Find where the given text appears and provide that cell's center as [x, y] coordinate. 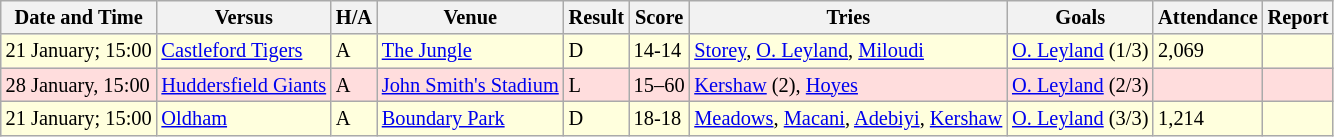
2,069 [1208, 51]
Attendance [1208, 17]
O. Leyland (3/3) [1080, 118]
L [596, 85]
Oldham [244, 118]
28 January, 15:00 [79, 85]
Tries [848, 17]
Date and Time [79, 17]
Castleford Tigers [244, 51]
Venue [470, 17]
18-18 [660, 118]
Huddersfield Giants [244, 85]
14-14 [660, 51]
Versus [244, 17]
Kershaw (2), Hoyes [848, 85]
Meadows, Macani, Adebiyi, Kershaw [848, 118]
O. Leyland (1/3) [1080, 51]
Storey, O. Leyland, Miloudi [848, 51]
Goals [1080, 17]
The Jungle [470, 51]
15–60 [660, 85]
Result [596, 17]
Report [1298, 17]
Score [660, 17]
John Smith's Stadium [470, 85]
H/A [354, 17]
1,214 [1208, 118]
O. Leyland (2/3) [1080, 85]
Boundary Park [470, 118]
